From the cell containing the given text, extract its center point as [x, y] coordinate. 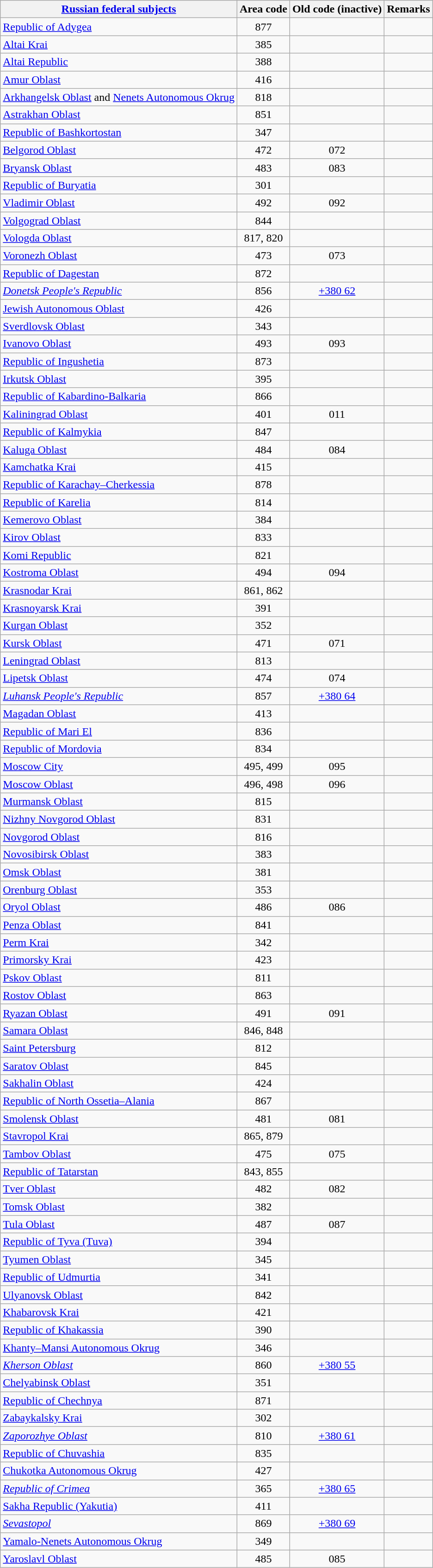
863 [263, 995]
Republic of Karachay–Cherkessia [119, 484]
481 [263, 1119]
Yaroslavl Oblast [119, 1559]
472 [263, 150]
Kherson Oblast [119, 1365]
Voronezh Oblast [119, 256]
351 [263, 1383]
Saint Petersburg [119, 1048]
873 [263, 361]
Area code [263, 9]
Zaporozhye Oblast [119, 1436]
421 [263, 1312]
352 [263, 626]
482 [263, 1189]
Kirov Oblast [119, 538]
401 [263, 414]
846, 848 [263, 1030]
301 [263, 185]
Yamalo-Nenets Autonomous Okrug [119, 1541]
+380 62 [337, 291]
382 [263, 1207]
394 [263, 1242]
Chukotka Autonomous Okrug [119, 1471]
Saratov Oblast [119, 1066]
841 [263, 925]
815 [263, 802]
495, 499 [263, 766]
486 [263, 907]
833 [263, 538]
Kurgan Oblast [119, 626]
487 [263, 1224]
+380 64 [337, 696]
Primorsky Krai [119, 960]
Orenburg Oblast [119, 890]
Ryazan Oblast [119, 1013]
302 [263, 1418]
093 [337, 344]
836 [263, 731]
491 [263, 1013]
484 [263, 449]
871 [263, 1401]
475 [263, 1154]
388 [263, 62]
Tomsk Oblast [119, 1207]
Krasnodar Krai [119, 590]
083 [337, 167]
+380 61 [337, 1436]
Republic of Kalmykia [119, 432]
Tyumen Oblast [119, 1259]
Republic of Kabardino-Balkaria [119, 397]
Sverdlovsk Oblast [119, 326]
867 [263, 1101]
811 [263, 978]
Republic of Khakassia [119, 1330]
843, 855 [263, 1171]
Novosibirsk Oblast [119, 855]
Volgograd Oblast [119, 221]
072 [337, 150]
Kaluga Oblast [119, 449]
844 [263, 221]
085 [337, 1559]
384 [263, 520]
415 [263, 467]
Ulyanovsk Oblast [119, 1295]
+380 55 [337, 1365]
Rostov Oblast [119, 995]
092 [337, 203]
818 [263, 97]
424 [263, 1084]
Krasnoyarsk Krai [119, 608]
345 [263, 1259]
346 [263, 1348]
814 [263, 502]
343 [263, 326]
096 [337, 784]
878 [263, 484]
073 [337, 256]
473 [263, 256]
Belgorod Oblast [119, 150]
Luhansk People's Republic [119, 696]
Republic of Dagestan [119, 273]
471 [263, 643]
Donetsk People's Republic [119, 291]
831 [263, 819]
866 [263, 397]
349 [263, 1541]
+380 69 [337, 1524]
081 [337, 1119]
086 [337, 907]
865, 879 [263, 1136]
Chelyabinsk Oblast [119, 1383]
Kamchatka Krai [119, 467]
Tver Oblast [119, 1189]
869 [263, 1524]
Republic of Chechnya [119, 1401]
Khanty–Mansi Autonomous Okrug [119, 1348]
Vologda Oblast [119, 238]
847 [263, 432]
Samara Oblast [119, 1030]
Republic of Bashkortostan [119, 132]
413 [263, 713]
Sakhalin Oblast [119, 1084]
Republic of Udmurtia [119, 1277]
Tula Oblast [119, 1224]
416 [263, 80]
Tambov Oblast [119, 1154]
485 [263, 1559]
+380 65 [337, 1488]
385 [263, 44]
Smolensk Oblast [119, 1119]
493 [263, 344]
Remarks [408, 9]
087 [337, 1224]
075 [337, 1154]
Republic of Buryatia [119, 185]
Republic of Adygea [119, 27]
Arkhangelsk Oblast and Nenets Autonomous Okrug [119, 97]
Kostroma Oblast [119, 573]
Sakha Republic (Yakutia) [119, 1506]
Republic of Karelia [119, 502]
821 [263, 555]
872 [263, 273]
071 [337, 643]
494 [263, 573]
Republic of North Ossetia–Alania [119, 1101]
390 [263, 1330]
Old code (inactive) [337, 9]
411 [263, 1506]
Irkutsk Oblast [119, 379]
Komi Republic [119, 555]
842 [263, 1295]
Republic of Chuvashia [119, 1453]
381 [263, 872]
813 [263, 661]
856 [263, 291]
082 [337, 1189]
011 [337, 414]
Ivanovo Oblast [119, 344]
Pskov Oblast [119, 978]
Republic of Mordovia [119, 749]
Republic of Tyva (Tuva) [119, 1242]
Moscow Oblast [119, 784]
Penza Oblast [119, 925]
Bryansk Oblast [119, 167]
817, 820 [263, 238]
Vladimir Oblast [119, 203]
Kemerovo Oblast [119, 520]
Omsk Oblast [119, 872]
816 [263, 837]
Murmansk Oblast [119, 802]
810 [263, 1436]
Kaliningrad Oblast [119, 414]
Republic of Ingushetia [119, 361]
Republic of Mari El [119, 731]
860 [263, 1365]
091 [337, 1013]
Republic of Tatarstan [119, 1171]
483 [263, 167]
Oryol Oblast [119, 907]
Novgorod Oblast [119, 837]
391 [263, 608]
Astrakhan Oblast [119, 115]
383 [263, 855]
851 [263, 115]
Sevastopol [119, 1524]
Magadan Oblast [119, 713]
Nizhny Novgorod Oblast [119, 819]
423 [263, 960]
341 [263, 1277]
074 [337, 678]
Perm Krai [119, 942]
Leningrad Oblast [119, 661]
877 [263, 27]
Amur Oblast [119, 80]
094 [337, 573]
496, 498 [263, 784]
Jewish Autonomous Oblast [119, 309]
845 [263, 1066]
Lipetsk Oblast [119, 678]
395 [263, 379]
857 [263, 696]
Khabarovsk Krai [119, 1312]
Zabaykalsky Krai [119, 1418]
Republic of Crimea [119, 1488]
Russian federal subjects [119, 9]
Altai Republic [119, 62]
Stavropol Krai [119, 1136]
095 [337, 766]
426 [263, 309]
474 [263, 678]
Moscow City [119, 766]
834 [263, 749]
812 [263, 1048]
084 [337, 449]
427 [263, 1471]
835 [263, 1453]
342 [263, 942]
861, 862 [263, 590]
347 [263, 132]
Altai Krai [119, 44]
365 [263, 1488]
492 [263, 203]
353 [263, 890]
Kursk Oblast [119, 643]
